Output the (x, y) coordinate of the center of the cell containing the given text.  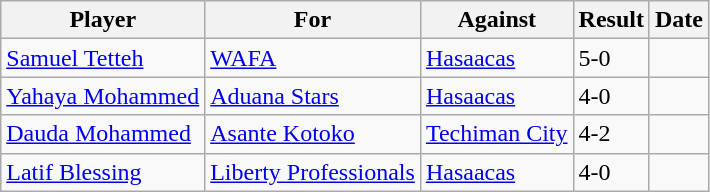
Against (496, 20)
Result (611, 20)
4-2 (611, 134)
Player (103, 20)
Samuel Tetteh (103, 58)
Latif Blessing (103, 172)
Techiman City (496, 134)
WAFA (313, 58)
Asante Kotoko (313, 134)
For (313, 20)
5-0 (611, 58)
Aduana Stars (313, 96)
Yahaya Mohammed (103, 96)
Liberty Professionals (313, 172)
Date (678, 20)
Dauda Mohammed (103, 134)
